Capture the cell that displays the provided text and extract its [X, Y] central coordinate. 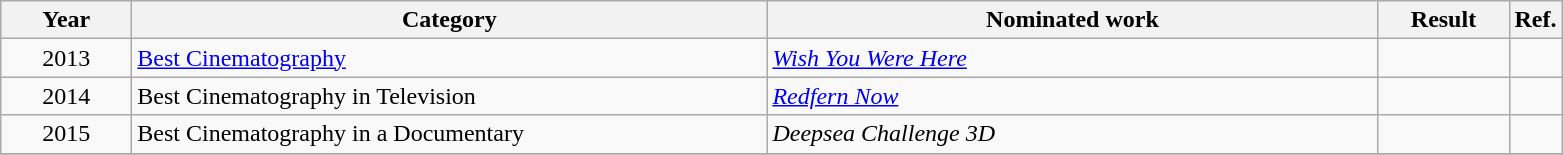
Ref. [1536, 20]
Wish You Were Here [1072, 58]
Redfern Now [1072, 96]
Nominated work [1072, 20]
Category [450, 20]
2014 [66, 96]
Best Cinematography in Television [450, 96]
2013 [66, 58]
Best Cinematography [450, 58]
2015 [66, 134]
Best Cinematography in a Documentary [450, 134]
Result [1444, 20]
Deepsea Challenge 3D [1072, 134]
Year [66, 20]
